Determine the (x, y) coordinate at the center of the cell enclosing the given text.  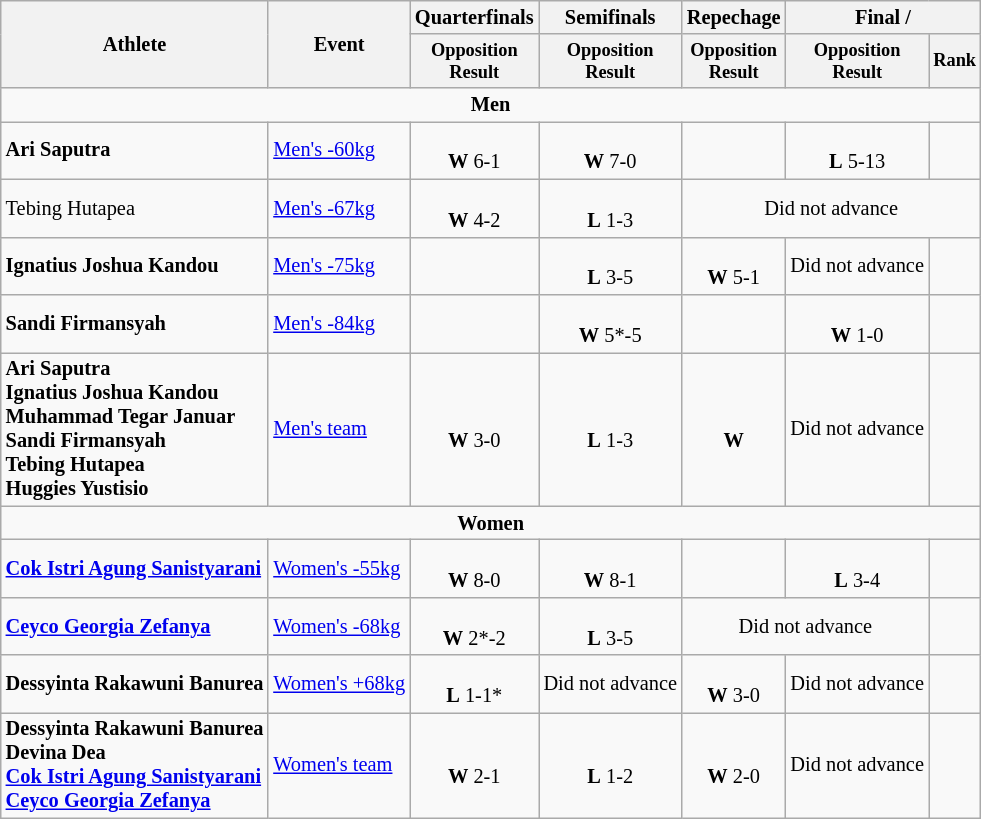
Women's +68kg (339, 684)
Men's team (339, 429)
W 7-0 (610, 150)
W 6-1 (474, 150)
Men's -67kg (339, 208)
W 8-1 (610, 568)
W 5-1 (734, 266)
Women's -68kg (339, 626)
L 1-1* (474, 684)
W 4-2 (474, 208)
Rank (955, 61)
Event (339, 44)
Dessyinta Rakawuni Banurea (135, 684)
Sandi Firmansyah (135, 323)
W 8-0 (474, 568)
L 1-2 (610, 765)
Final / (884, 17)
Men (491, 105)
W (734, 429)
W 5*-5 (610, 323)
Men's -75kg (339, 266)
Athlete (135, 44)
Semifinals (610, 17)
Ignatius Joshua Kandou (135, 266)
Women's team (339, 765)
Ceyco Georgia Zefanya (135, 626)
L 5-13 (858, 150)
W 2-0 (734, 765)
Women's -55kg (339, 568)
L 3-4 (858, 568)
Ari SaputraIgnatius Joshua KandouMuhammad Tegar JanuarSandi FirmansyahTebing HutapeaHuggies Yustisio (135, 429)
Repechage (734, 17)
W 1-0 (858, 323)
W 2*-2 (474, 626)
Cok Istri Agung Sanistyarani (135, 568)
Men's -60kg (339, 150)
W 2-1 (474, 765)
Men's -84kg (339, 323)
Tebing Hutapea (135, 208)
Women (491, 523)
Ari Saputra (135, 150)
Quarterfinals (474, 17)
Dessyinta Rakawuni BanureaDevina DeaCok Istri Agung SanistyaraniCeyco Georgia Zefanya (135, 765)
